For the text-containing cell, return its midpoint in [x, y] coordinate format. 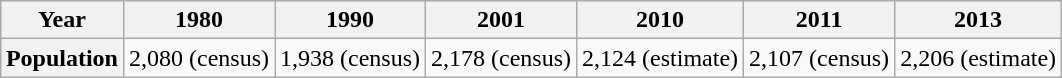
1980 [198, 20]
2013 [978, 20]
1,938 (census) [350, 58]
Year [62, 20]
2010 [660, 20]
Population [62, 58]
2011 [820, 20]
2001 [502, 20]
1990 [350, 20]
2,107 (census) [820, 58]
2,124 (estimate) [660, 58]
2,080 (census) [198, 58]
2,178 (census) [502, 58]
2,206 (estimate) [978, 58]
